Determine the (X, Y) coordinate at the center of the cell enclosing the given text.  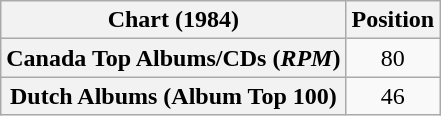
Chart (1984) (174, 20)
80 (393, 58)
46 (393, 96)
Position (393, 20)
Dutch Albums (Album Top 100) (174, 96)
Canada Top Albums/CDs (RPM) (174, 58)
